Return the [X, Y] coordinate for the center point of the cell that contains the specified text.  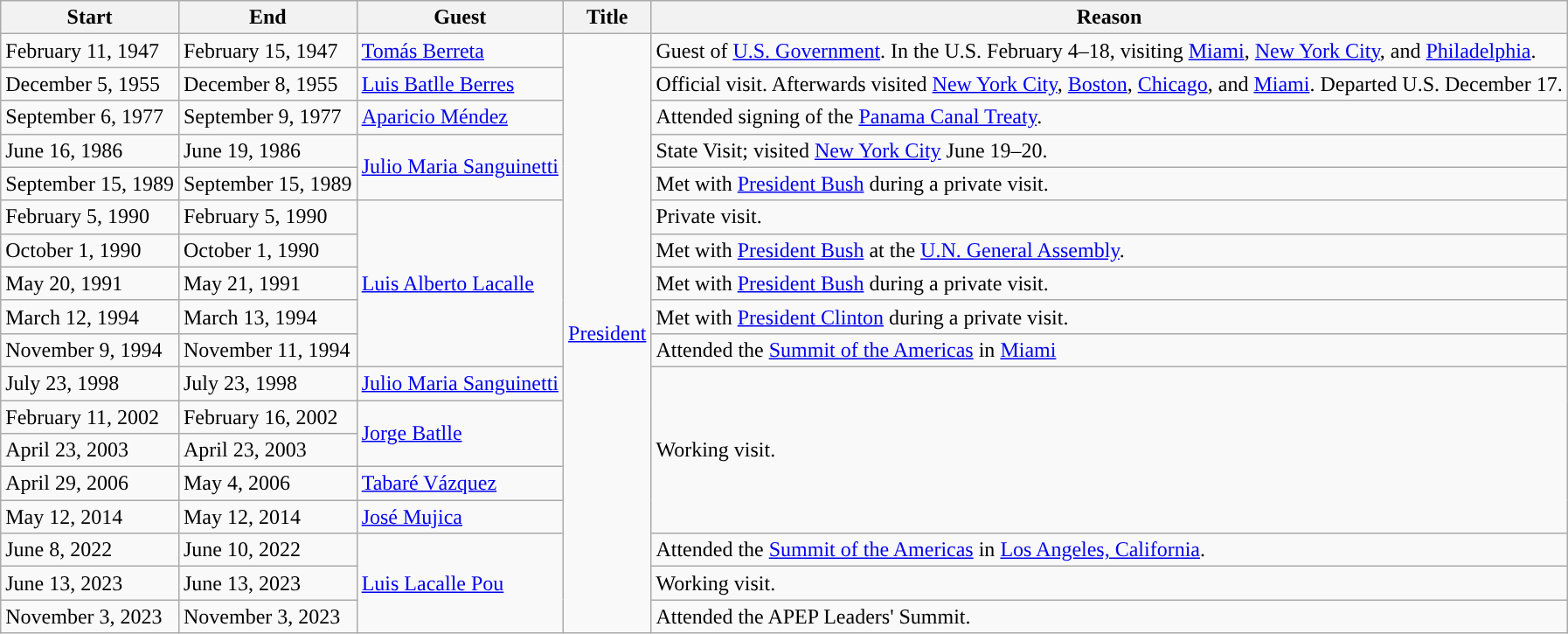
Reason [1109, 17]
President [607, 334]
September 6, 1977 [90, 117]
Title [607, 17]
Guest [460, 17]
End [267, 17]
Luis Lacalle Pou [460, 583]
Guest of U.S. Government. In the U.S. February 4–18, visiting Miami, New York City, and Philadelphia. [1109, 51]
March 12, 1994 [90, 317]
Official visit. Afterwards visited New York City, Boston, Chicago, and Miami. Departed U.S. December 17. [1109, 84]
Met with President Bush at the U.N. General Assembly. [1109, 250]
November 11, 1994 [267, 350]
Luis Batlle Berres [460, 84]
February 15, 1947 [267, 51]
May 20, 1991 [90, 283]
June 19, 1986 [267, 150]
May 21, 1991 [267, 283]
Private visit. [1109, 217]
March 13, 1994 [267, 317]
Tabaré Vázquez [460, 484]
February 16, 2002 [267, 417]
May 4, 2006 [267, 484]
June 10, 2022 [267, 550]
State Visit; visited New York City June 19–20. [1109, 150]
Met with President Clinton during a private visit. [1109, 317]
Jorge Batlle [460, 434]
February 11, 1947 [90, 51]
José Mujica [460, 517]
June 8, 2022 [90, 550]
November 9, 1994 [90, 350]
February 11, 2002 [90, 417]
December 5, 1955 [90, 84]
Aparicio Méndez [460, 117]
Start [90, 17]
September 9, 1977 [267, 117]
Luis Alberto Lacalle [460, 283]
Attended the Summit of the Americas in Miami [1109, 350]
Attended the Summit of the Americas in Los Angeles, California. [1109, 550]
Attended the APEP Leaders' Summit. [1109, 617]
Tomás Berreta [460, 51]
December 8, 1955 [267, 84]
April 29, 2006 [90, 484]
Attended signing of the Panama Canal Treaty. [1109, 117]
June 16, 1986 [90, 150]
